Determine the [x, y] coordinate at the center of the cell enclosing the given text.  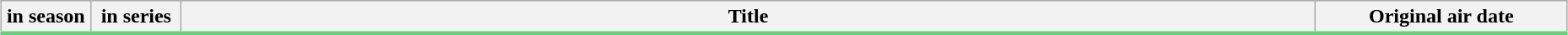
Title [748, 17]
in season [46, 17]
Original air date [1441, 17]
in series [137, 17]
